Search for the cell housing the specified text and yield its (x, y) center coordinate. 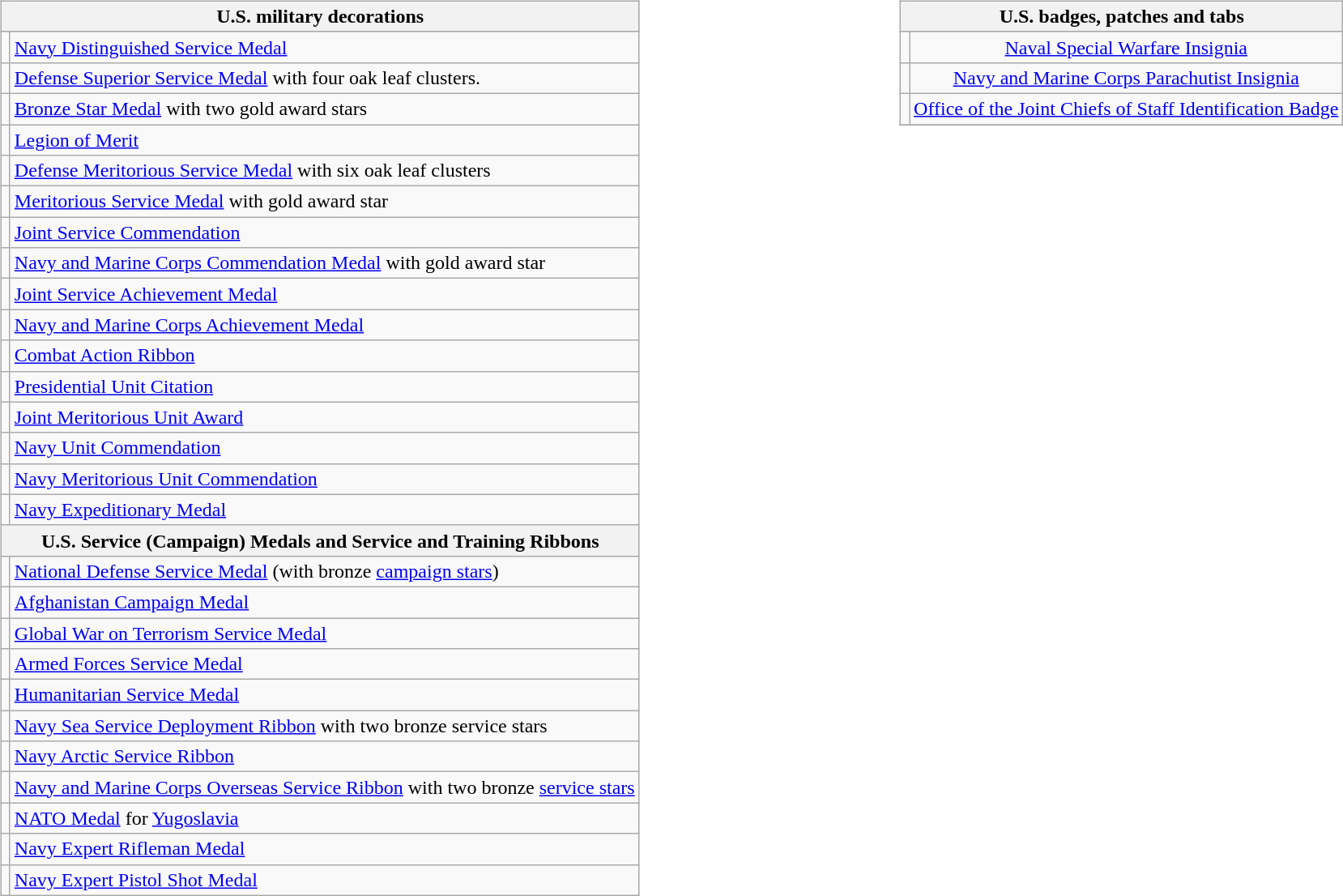
Navy and Marine Corps Achievement Medal (324, 325)
Combat Action Ribbon (324, 356)
Navy Unit Commendation (324, 448)
NATO Medal for Yugoslavia (324, 818)
Armed Forces Service Medal (324, 664)
Legion of Merit (324, 140)
Navy Expeditionary Medal (324, 510)
Navy Meritorious Unit Commendation (324, 479)
Joint Service Commendation (324, 233)
U.S. badges, patches and tabs (1122, 16)
Meritorious Service Medal with gold award star (324, 202)
Humanitarian Service Medal (324, 695)
U.S. military decorations (320, 16)
U.S. Service (Campaign) Medals and Service and Training Ribbons (320, 540)
Navy and Marine Corps Overseas Service Ribbon with two bronze service stars (324, 787)
Office of the Joint Chiefs of Staff Identification Badge (1126, 109)
Naval Special Warfare Insignia (1126, 47)
Navy and Marine Corps Commendation Medal with gold award star (324, 263)
Joint Meritorious Unit Award (324, 417)
Navy Expert Rifleman Medal (324, 849)
Navy Distinguished Service Medal (324, 47)
Navy Sea Service Deployment Ribbon with two bronze service stars (324, 726)
Navy Expert Pistol Shot Medal (324, 880)
Presidential Unit Citation (324, 386)
Defense Superior Service Medal with four oak leaf clusters. (324, 78)
Defense Meritorious Service Medal with six oak leaf clusters (324, 171)
Afghanistan Campaign Medal (324, 602)
Bronze Star Medal with two gold award stars (324, 109)
Joint Service Achievement Medal (324, 294)
Navy and Marine Corps Parachutist Insignia (1126, 78)
National Defense Service Medal (with bronze campaign stars) (324, 571)
Navy Arctic Service Ribbon (324, 757)
Global War on Terrorism Service Medal (324, 633)
